For the text-containing cell, return its midpoint in [x, y] coordinate format. 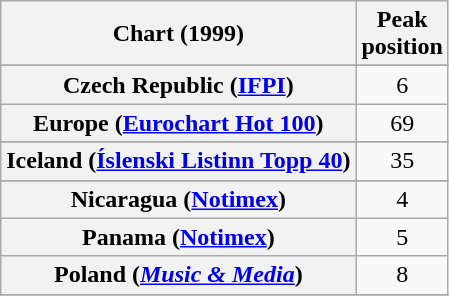
8 [402, 275]
Poland (Music & Media) [178, 275]
Chart (1999) [178, 34]
Iceland (Íslenski Listinn Topp 40) [178, 161]
4 [402, 199]
Nicaragua (Notimex) [178, 199]
69 [402, 123]
Panama (Notimex) [178, 237]
6 [402, 85]
35 [402, 161]
Europe (Eurochart Hot 100) [178, 123]
Peakposition [402, 34]
5 [402, 237]
Czech Republic (IFPI) [178, 85]
